Pinpoint the cell where the given text exists, returning its [x, y] midpoint coordinate. 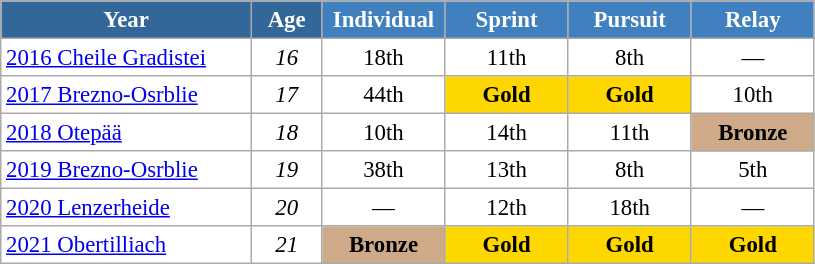
2020 Lenzerheide [126, 208]
2019 Brezno-Osrblie [126, 170]
2018 Otepää [126, 133]
38th [384, 170]
44th [384, 95]
19 [286, 170]
2021 Obertilliach [126, 245]
Individual [384, 20]
18 [286, 133]
14th [506, 133]
13th [506, 170]
Sprint [506, 20]
2016 Cheile Gradistei [126, 58]
12th [506, 208]
20 [286, 208]
21 [286, 245]
17 [286, 95]
Age [286, 20]
2017 Brezno-Osrblie [126, 95]
Relay [752, 20]
5th [752, 170]
Year [126, 20]
16 [286, 58]
Pursuit [630, 20]
